Detect which cell encompasses the target text, then output its [X, Y] center coordinate. 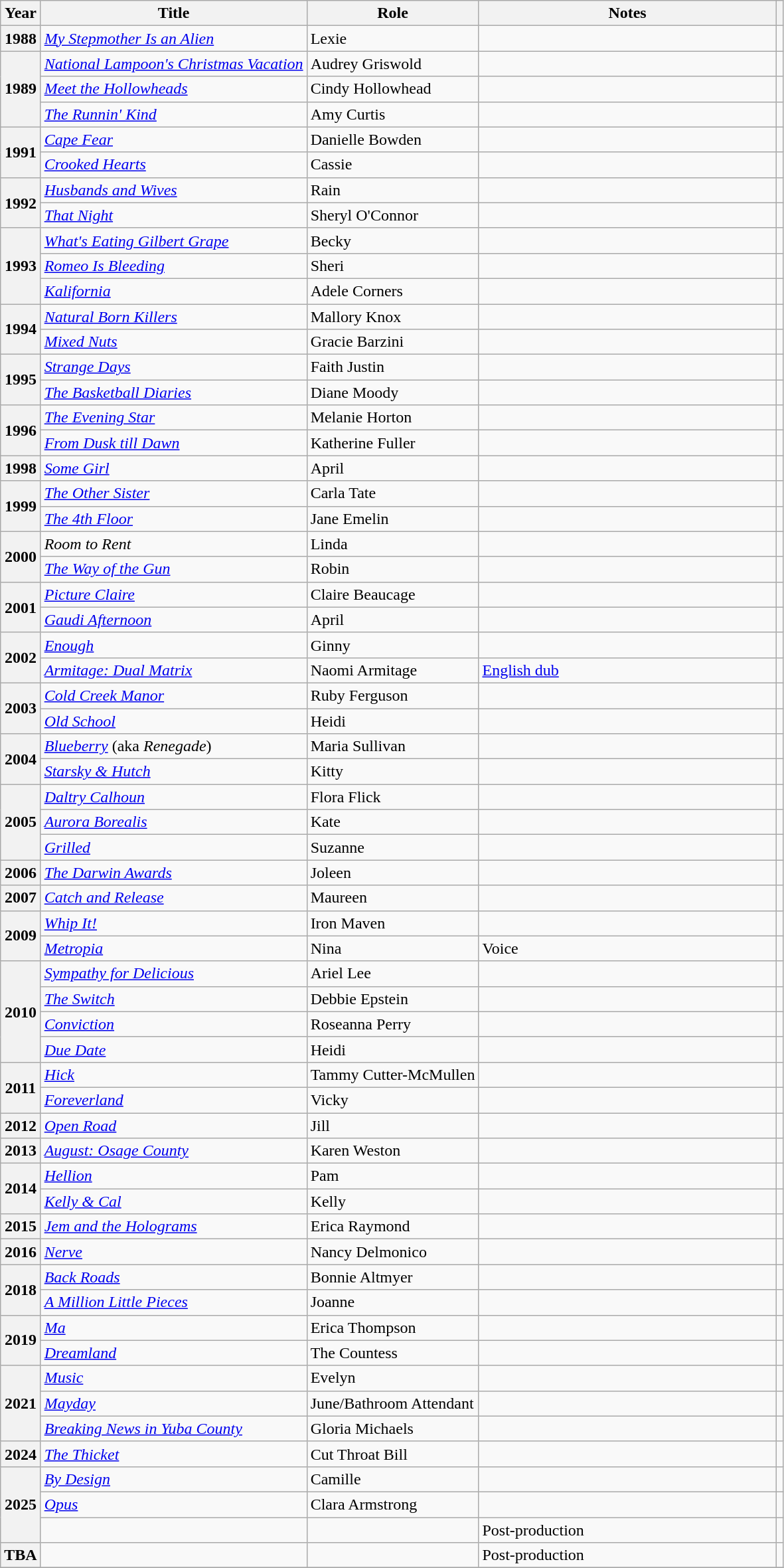
The Countess [393, 1353]
Flora Flick [393, 797]
Hellion [174, 1176]
My Stepmother Is an Alien [174, 39]
1995 [21, 380]
2009 [21, 936]
Rain [393, 190]
Jill [393, 1126]
2005 [21, 822]
The Runnin' Kind [174, 114]
2015 [21, 1227]
English dub [627, 670]
2021 [21, 1403]
Nina [393, 948]
1994 [21, 329]
Meet the Hollowheads [174, 89]
Ruby Ferguson [393, 695]
Faith Justin [393, 367]
Pam [393, 1176]
Katherine Fuller [393, 443]
Mallory Knox [393, 317]
Old School [174, 721]
2019 [21, 1340]
Becky [393, 240]
That Night [174, 215]
2016 [21, 1252]
1996 [21, 430]
Camille [393, 1479]
Kelly [393, 1201]
The Switch [174, 999]
Some Girl [174, 468]
Linda [393, 544]
Ginny [393, 645]
Breaking News in Yuba County [174, 1429]
Cindy Hollowhead [393, 89]
Whip It! [174, 923]
Open Road [174, 1126]
The Basketball Diaries [174, 392]
Voice [627, 948]
Audrey Griswold [393, 64]
The Way of the Gun [174, 569]
Foreverland [174, 1100]
Husbands and Wives [174, 190]
2011 [21, 1087]
2000 [21, 557]
Year [21, 13]
Debbie Epstein [393, 999]
The Evening Star [174, 418]
Nerve [174, 1252]
2024 [21, 1454]
Mayday [174, 1403]
Cassie [393, 165]
By Design [174, 1479]
Naomi Armitage [393, 670]
Sheryl O'Connor [393, 215]
Picture Claire [174, 594]
Bonnie Altmyer [393, 1277]
Back Roads [174, 1277]
Enough [174, 645]
Jem and the Holograms [174, 1227]
Notes [627, 13]
Crooked Hearts [174, 165]
2012 [21, 1126]
Danielle Bowden [393, 139]
National Lampoon's Christmas Vacation [174, 64]
Cape Fear [174, 139]
A Million Little Pieces [174, 1302]
2010 [21, 1011]
Gloria Michaels [393, 1429]
2003 [21, 708]
Carla Tate [393, 493]
Clara Armstrong [393, 1504]
2001 [21, 607]
TBA [21, 1555]
Grilled [174, 847]
Maria Sullivan [393, 746]
Due Date [174, 1049]
1993 [21, 266]
Joleen [393, 873]
The 4th Floor [174, 519]
Maureen [393, 898]
1991 [21, 152]
Catch and Release [174, 898]
Natural Born Killers [174, 317]
Melanie Horton [393, 418]
Dreamland [174, 1353]
2013 [21, 1151]
Opus [174, 1504]
1999 [21, 506]
Claire Beaucage [393, 594]
From Dusk till Dawn [174, 443]
Hick [174, 1075]
Romeo Is Bleeding [174, 266]
Aurora Borealis [174, 822]
Nancy Delmonico [393, 1252]
Gaudi Afternoon [174, 620]
The Thicket [174, 1454]
Robin [393, 569]
1989 [21, 89]
Metropia [174, 948]
2007 [21, 898]
Starsky & Hutch [174, 772]
The Darwin Awards [174, 873]
Joanne [393, 1302]
Sympathy for Delicious [174, 974]
Title [174, 13]
Blueberry (aka Renegade) [174, 746]
2006 [21, 873]
August: Osage County [174, 1151]
Tammy Cutter-McMullen [393, 1075]
Ma [174, 1328]
2018 [21, 1290]
Roseanna Perry [393, 1024]
2002 [21, 657]
Role [393, 13]
Suzanne [393, 847]
Jane Emelin [393, 519]
1998 [21, 468]
What's Eating Gilbert Grape [174, 240]
Ariel Lee [393, 974]
Lexie [393, 39]
Daltry Calhoun [174, 797]
Music [174, 1378]
Karen Weston [393, 1151]
Iron Maven [393, 923]
Erica Thompson [393, 1328]
Sheri [393, 266]
Kitty [393, 772]
Strange Days [174, 367]
2004 [21, 759]
Kalifornia [174, 291]
Mixed Nuts [174, 342]
Room to Rent [174, 544]
Diane Moody [393, 392]
2014 [21, 1189]
Evelyn [393, 1378]
Cut Throat Bill [393, 1454]
1992 [21, 203]
Gracie Barzini [393, 342]
The Other Sister [174, 493]
1988 [21, 39]
Cold Creek Manor [174, 695]
Erica Raymond [393, 1227]
Adele Corners [393, 291]
Vicky [393, 1100]
Kelly & Cal [174, 1201]
Amy Curtis [393, 114]
June/Bathroom Attendant [393, 1403]
Kate [393, 822]
Conviction [174, 1024]
2025 [21, 1504]
Armitage: Dual Matrix [174, 670]
